Pinpoint the cell where the given text exists, returning its (X, Y) midpoint coordinate. 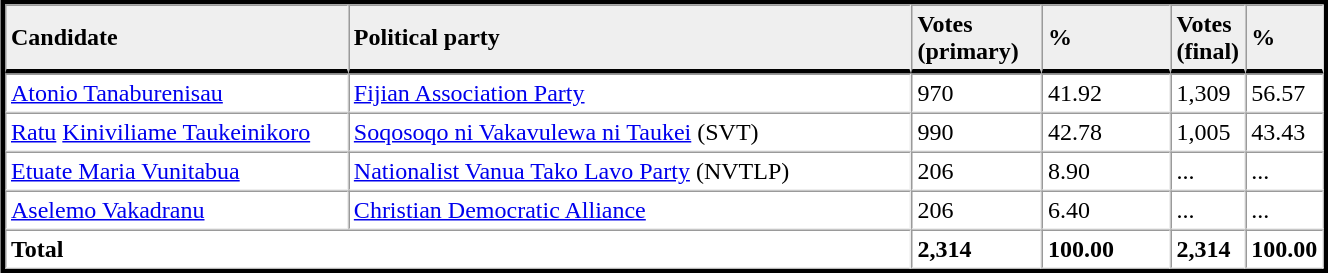
42.78 (1106, 132)
Etuate Maria Vunitabua (176, 172)
Political party (630, 38)
8.90 (1106, 172)
970 (976, 94)
Aselemo Vakadranu (176, 210)
990 (976, 132)
1,309 (1208, 94)
Soqosoqo ni Vakavulewa ni Taukei (SVT) (630, 132)
43.43 (1284, 132)
6.40 (1106, 210)
Votes(final) (1208, 38)
56.57 (1284, 94)
Total (458, 250)
Atonio Tanaburenisau (176, 94)
Candidate (176, 38)
Fijian Association Party (630, 94)
Ratu Kiniviliame Taukeinikoro (176, 132)
Christian Democratic Alliance (630, 210)
Nationalist Vanua Tako Lavo Party (NVTLP) (630, 172)
Votes(primary) (976, 38)
41.92 (1106, 94)
1,005 (1208, 132)
